Capture the cell that displays the provided text and extract its [X, Y] central coordinate. 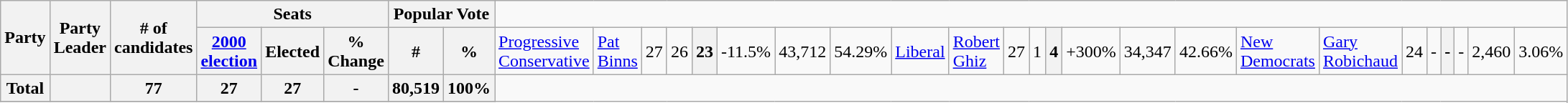
1 [1037, 51]
23 [704, 51]
100% [468, 88]
Progressive Conservative [544, 51]
4 [1054, 51]
# ofcandidates [153, 37]
Party Leader [80, 37]
Total [25, 88]
Pat Binns [618, 51]
New Democrats [1277, 51]
42.66% [1205, 51]
% [468, 51]
+300% [1092, 51]
# [415, 51]
2,460 [1491, 51]
26 [679, 51]
% Change [356, 51]
43,712 [803, 51]
34,347 [1148, 51]
Robert Ghiz [976, 51]
3.06% [1541, 51]
80,519 [415, 88]
2000 election [229, 51]
24 [1415, 51]
Popular Vote [441, 14]
Liberal [920, 51]
Seats [292, 14]
Gary Robichaud [1360, 51]
Party [25, 37]
-11.5% [746, 51]
77 [153, 88]
54.29% [860, 51]
Elected [293, 51]
